Detect which cell encompasses the target text, then output its (X, Y) center coordinate. 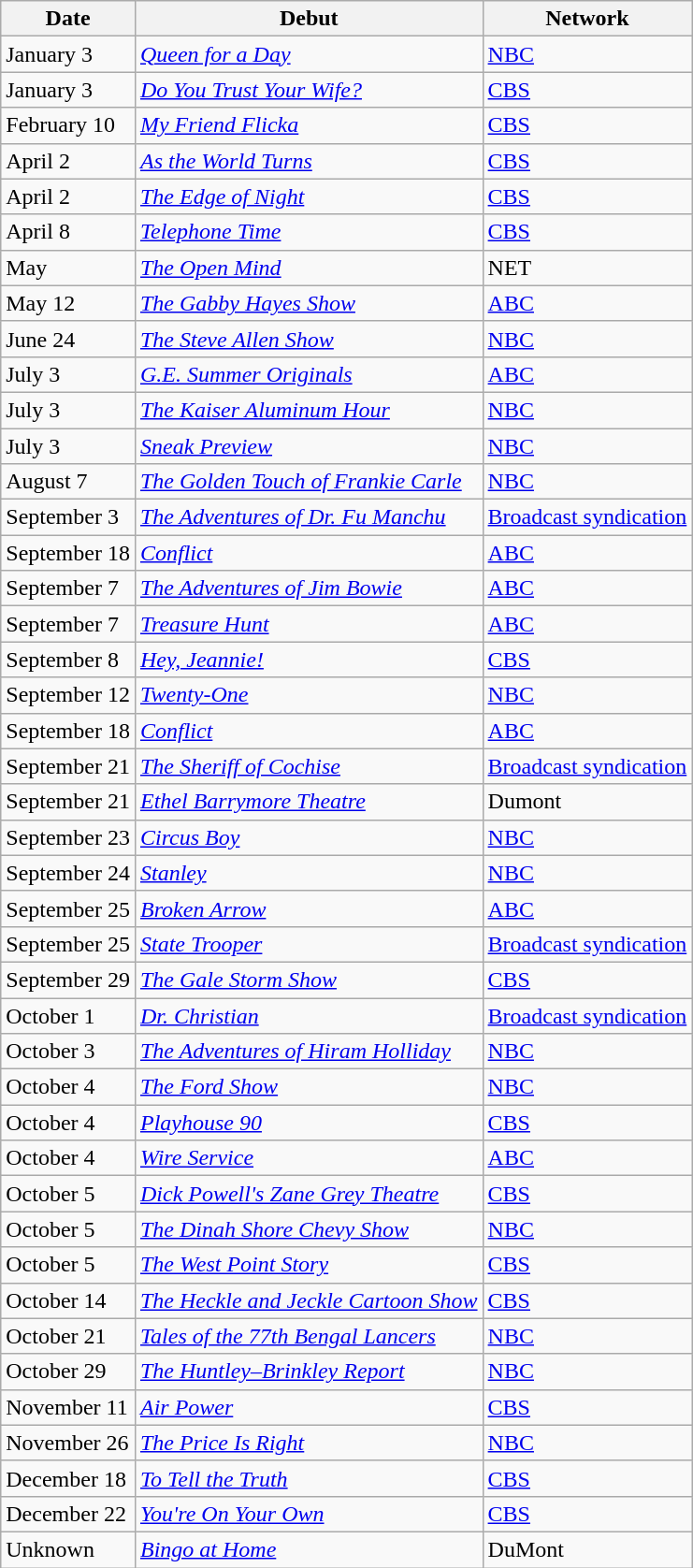
October 14 (68, 1300)
February 10 (68, 125)
Wire Service (309, 1158)
Air Power (309, 1407)
September 3 (68, 517)
Playhouse 90 (309, 1123)
The Golden Touch of Frankie Carle (309, 482)
August 7 (68, 482)
My Friend Flicka (309, 125)
Dumont (587, 802)
September 12 (68, 695)
The Huntley–Brinkley Report (309, 1372)
October 1 (68, 1015)
The Kaiser Aluminum Hour (309, 410)
Bingo at Home (309, 1549)
Network (587, 19)
October 21 (68, 1336)
G.E. Summer Originals (309, 374)
September 8 (68, 660)
Dick Powell's Zane Grey Theatre (309, 1194)
Telephone Time (309, 232)
To Tell the Truth (309, 1478)
September 29 (68, 980)
April 8 (68, 232)
The Dinah Shore Chevy Show (309, 1229)
Treasure Hunt (309, 624)
May (68, 268)
Debut (309, 19)
November 26 (68, 1443)
You're On Your Own (309, 1514)
Do You Trust Your Wife? (309, 90)
Sneak Preview (309, 446)
The Steve Allen Show (309, 339)
The Adventures of Dr. Fu Manchu (309, 517)
State Trooper (309, 944)
As the World Turns (309, 161)
The Adventures of Jim Bowie (309, 588)
December 22 (68, 1514)
NET (587, 268)
Tales of the 77th Bengal Lancers (309, 1336)
May 12 (68, 303)
October 3 (68, 1052)
The Adventures of Hiram Holliday (309, 1052)
The Gale Storm Show (309, 980)
The Open Mind (309, 268)
December 18 (68, 1478)
The Ford Show (309, 1087)
Broken Arrow (309, 908)
Circus Boy (309, 837)
The West Point Story (309, 1265)
September 23 (68, 837)
DuMont (587, 1549)
Dr. Christian (309, 1015)
November 11 (68, 1407)
Twenty-One (309, 695)
Unknown (68, 1549)
The Heckle and Jeckle Cartoon Show (309, 1300)
Date (68, 19)
Hey, Jeannie! (309, 660)
The Gabby Hayes Show (309, 303)
Ethel Barrymore Theatre (309, 802)
The Price Is Right (309, 1443)
The Sheriff of Cochise (309, 766)
June 24 (68, 339)
The Edge of Night (309, 196)
Stanley (309, 873)
September 24 (68, 873)
October 29 (68, 1372)
Queen for a Day (309, 54)
